Extract the [x, y] coordinate from the center of the cell holding the provided text.  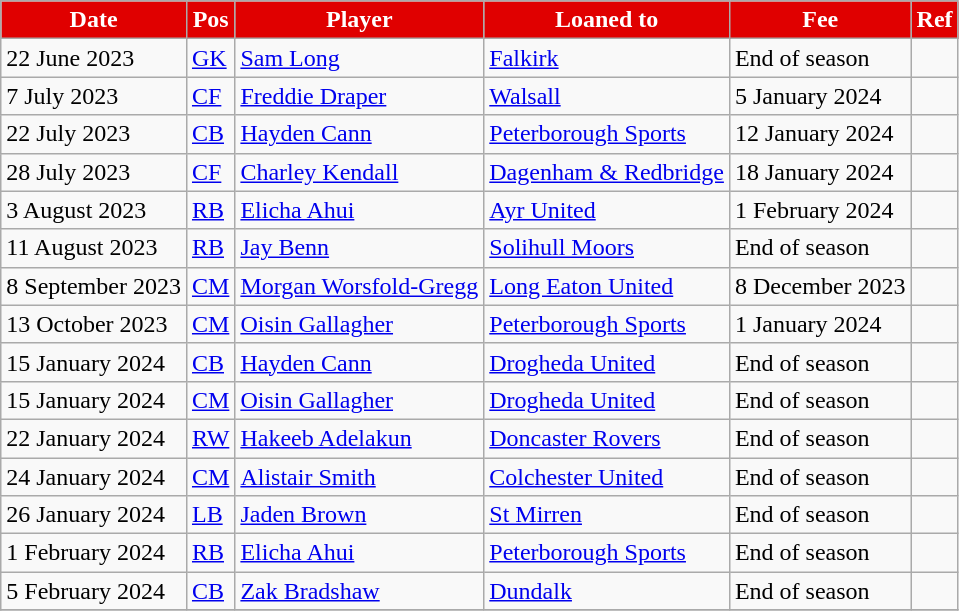
Date [94, 20]
Ayr United [607, 210]
22 July 2023 [94, 134]
24 January 2024 [94, 477]
LB [210, 515]
Sam Long [360, 58]
13 October 2023 [94, 324]
Jaden Brown [360, 515]
18 January 2024 [820, 172]
Pos [210, 20]
Dundalk [607, 591]
Player [360, 20]
Jay Benn [360, 248]
Morgan Worsfold-Gregg [360, 286]
Charley Kendall [360, 172]
26 January 2024 [94, 515]
Falkirk [607, 58]
22 June 2023 [94, 58]
11 August 2023 [94, 248]
Doncaster Rovers [607, 438]
Hakeeb Adelakun [360, 438]
Long Eaton United [607, 286]
28 July 2023 [94, 172]
1 January 2024 [820, 324]
12 January 2024 [820, 134]
3 August 2023 [94, 210]
22 January 2024 [94, 438]
RW [210, 438]
St Mirren [607, 515]
5 January 2024 [820, 96]
GK [210, 58]
7 July 2023 [94, 96]
Alistair Smith [360, 477]
Fee [820, 20]
5 February 2024 [94, 591]
8 September 2023 [94, 286]
Freddie Draper [360, 96]
Zak Bradshaw [360, 591]
8 December 2023 [820, 286]
Walsall [607, 96]
Loaned to [607, 20]
Colchester United [607, 477]
Solihull Moors [607, 248]
Ref [934, 20]
Dagenham & Redbridge [607, 172]
